Scan for the cell matching the given text and deliver its (X, Y) coordinate at center. 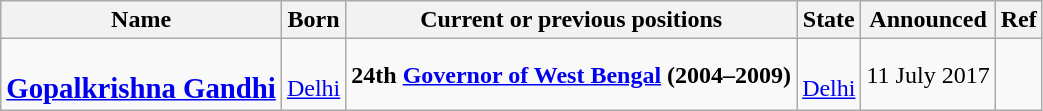
Announced (928, 20)
24th Governor of West Bengal (2004–2009) (572, 74)
Name (142, 20)
State (829, 20)
Born (313, 20)
11 July 2017 (928, 74)
Gopalkrishna Gandhi (142, 74)
Current or previous positions (572, 20)
Ref (1018, 20)
